Determine the (X, Y) coordinate at the center of the cell enclosing the given text.  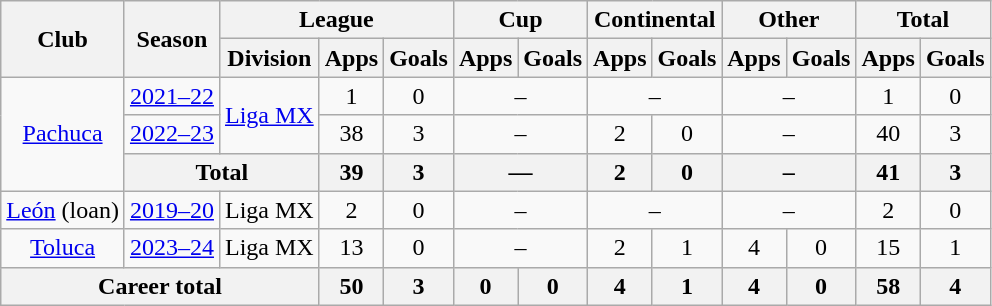
2022–23 (172, 134)
Pachuca (63, 134)
40 (888, 134)
Season (172, 39)
38 (351, 134)
Cup (520, 20)
50 (351, 286)
Club (63, 39)
League (336, 20)
León (loan) (63, 210)
2023–24 (172, 248)
58 (888, 286)
41 (888, 172)
Career total (160, 286)
Other (789, 20)
2021–22 (172, 96)
— (520, 172)
39 (351, 172)
Continental (655, 20)
15 (888, 248)
13 (351, 248)
Division (269, 58)
2019–20 (172, 210)
Toluca (63, 248)
